Scan for the cell matching the given text and deliver its [x, y] coordinate at center. 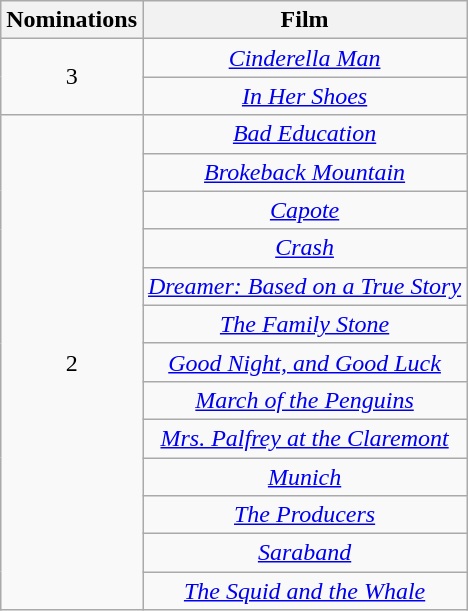
Dreamer: Based on a True Story [304, 286]
Cinderella Man [304, 58]
The Squid and the Whale [304, 591]
Saraband [304, 553]
Film [304, 20]
2 [72, 362]
Capote [304, 210]
March of the Penguins [304, 400]
The Family Stone [304, 324]
Brokeback Mountain [304, 172]
In Her Shoes [304, 96]
3 [72, 77]
The Producers [304, 515]
Bad Education [304, 134]
Crash [304, 248]
Good Night, and Good Luck [304, 362]
Nominations [72, 20]
Mrs. Palfrey at the Claremont [304, 438]
Munich [304, 477]
